Pinpoint the cell where the given text exists, returning its (x, y) midpoint coordinate. 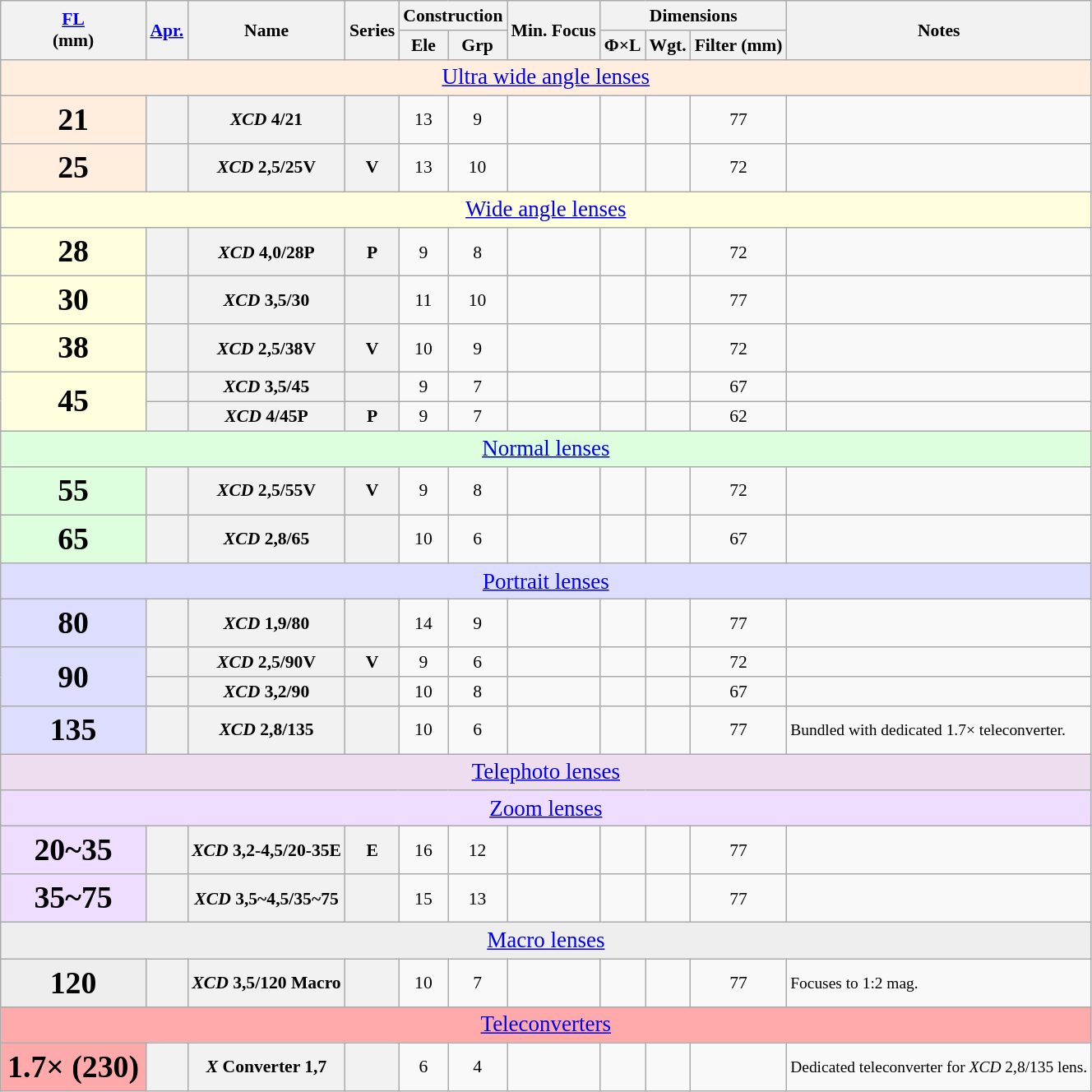
4 (478, 1067)
Filter (mm) (738, 45)
XCD 1,9/80 (266, 623)
Dedicated teleconverter for XCD 2,8/135 lens. (939, 1067)
XCD 2,5/55V (266, 492)
1.7× (230) (74, 1067)
Zoom lenses (546, 808)
12 (478, 850)
16 (423, 850)
Teleconverters (546, 1025)
30 (74, 301)
XCD 4,0/28P (266, 252)
Ele (423, 45)
E (372, 850)
Ultra wide angle lenses (546, 77)
Portrait lenses (546, 581)
Min. Focus (553, 30)
65 (74, 539)
Telephoto lenses (546, 772)
XCD 3,5/45 (266, 387)
XCD 2,5/90V (266, 663)
80 (74, 623)
XCD 4/21 (266, 120)
Wide angle lenses (546, 210)
25 (74, 168)
XCD 2,8/65 (266, 539)
Construction (452, 16)
Name (266, 30)
XCD 3,2/90 (266, 692)
Φ×L (623, 45)
Notes (939, 30)
62 (738, 417)
120 (74, 983)
Grp (478, 45)
XCD 3,5/30 (266, 301)
XCD 3,2-4,5/20-35E (266, 850)
35~75 (74, 900)
135 (74, 730)
XCD 3,5~4,5/35~75 (266, 900)
11 (423, 301)
Normal lenses (546, 449)
Bundled with dedicated 1.7× teleconverter. (939, 730)
14 (423, 623)
55 (74, 492)
XCD 4/45P (266, 417)
Macro lenses (546, 941)
Apr. (166, 30)
XCD 2,5/38V (266, 349)
38 (74, 349)
90 (74, 678)
XCD 3,5/120 Macro (266, 983)
Focuses to 1:2 mag. (939, 983)
45 (74, 401)
21 (74, 120)
Dimensions (694, 16)
Wgt. (668, 45)
20~35 (74, 850)
15 (423, 900)
XCD 2,8/135 (266, 730)
Series (372, 30)
X Converter 1,7 (266, 1067)
28 (74, 252)
FL(mm) (74, 30)
XCD 2,5/25V (266, 168)
